Determine the (x, y) coordinate at the center of the cell enclosing the given text.  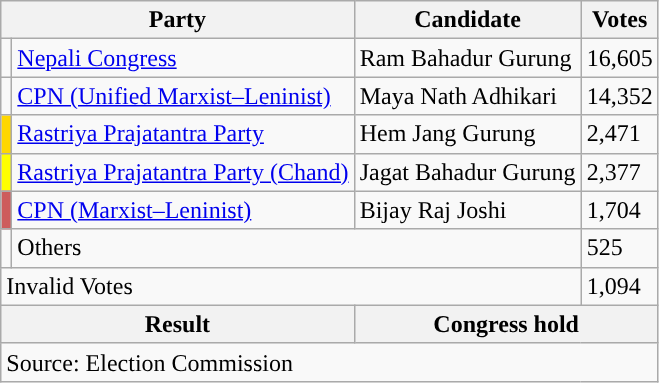
CPN (Unified Marxist–Leninist) (183, 96)
525 (620, 248)
Jagat Bahadur Gurung (468, 172)
Nepali Congress (183, 58)
Others (296, 248)
2,377 (620, 172)
2,471 (620, 134)
Bijay Raj Joshi (468, 210)
Invalid Votes (291, 286)
Candidate (468, 20)
14,352 (620, 96)
Rastriya Prajatantra Party (Chand) (183, 172)
1,094 (620, 286)
Rastriya Prajatantra Party (183, 134)
Maya Nath Adhikari (468, 96)
Party (178, 20)
Result (178, 324)
1,704 (620, 210)
CPN (Marxist–Leninist) (183, 210)
Congress hold (506, 324)
16,605 (620, 58)
Hem Jang Gurung (468, 134)
Ram Bahadur Gurung (468, 58)
Source: Election Commission (330, 362)
Votes (620, 20)
